Scan for the cell matching the given text and deliver its (x, y) coordinate at center. 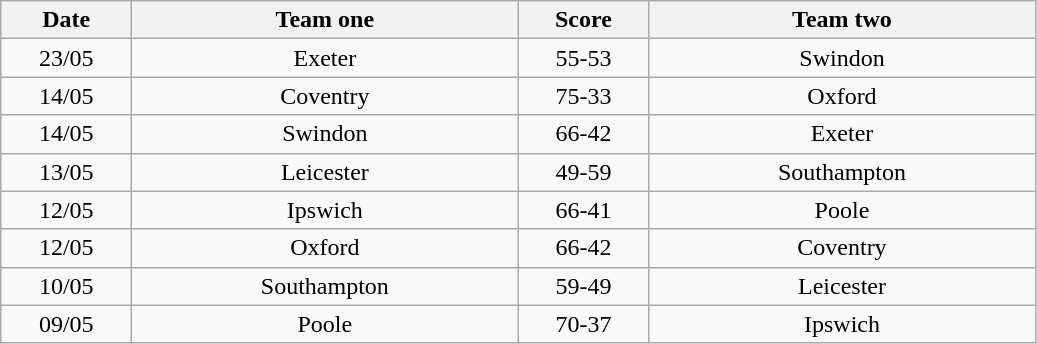
55-53 (584, 58)
66-41 (584, 210)
Team two (842, 20)
Date (66, 20)
09/05 (66, 324)
Team one (325, 20)
Score (584, 20)
70-37 (584, 324)
10/05 (66, 286)
59-49 (584, 286)
75-33 (584, 96)
49-59 (584, 172)
13/05 (66, 172)
23/05 (66, 58)
